Detect which cell encompasses the target text, then output its (x, y) center coordinate. 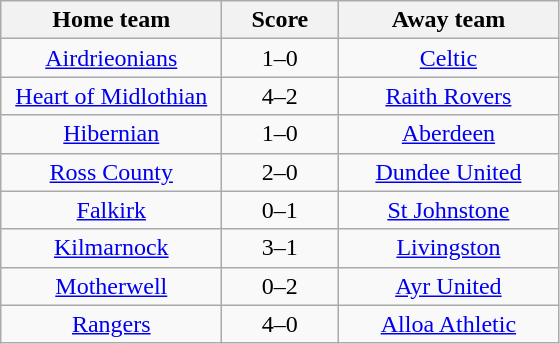
Rangers (112, 324)
Away team (448, 20)
Falkirk (112, 210)
4–0 (280, 324)
Aberdeen (448, 134)
Airdrieonians (112, 58)
3–1 (280, 248)
0–1 (280, 210)
Alloa Athletic (448, 324)
Dundee United (448, 172)
0–2 (280, 286)
St Johnstone (448, 210)
Kilmarnock (112, 248)
Ayr United (448, 286)
Celtic (448, 58)
2–0 (280, 172)
Score (280, 20)
Hibernian (112, 134)
Motherwell (112, 286)
Livingston (448, 248)
Raith Rovers (448, 96)
4–2 (280, 96)
Heart of Midlothian (112, 96)
Home team (112, 20)
Ross County (112, 172)
